Detect which cell encompasses the target text, then output its (x, y) center coordinate. 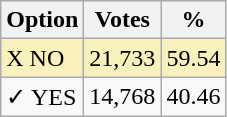
% (194, 20)
Votes (122, 20)
14,768 (122, 97)
✓ YES (42, 97)
X NO (42, 58)
21,733 (122, 58)
40.46 (194, 97)
59.54 (194, 58)
Option (42, 20)
